Determine the (x, y) coordinate at the center of the cell enclosing the given text.  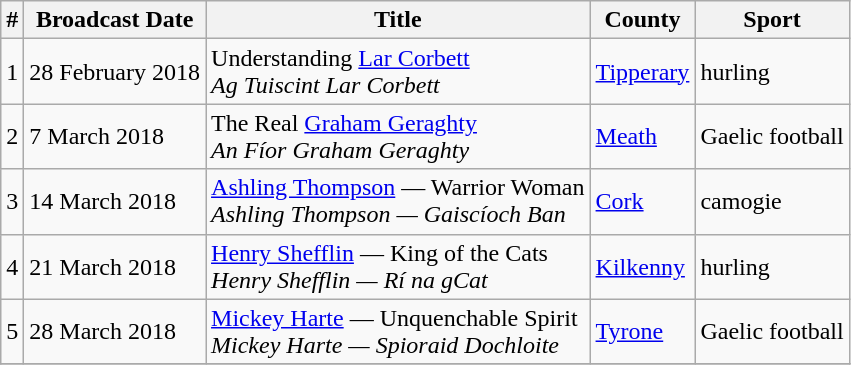
28 March 2018 (115, 332)
Broadcast Date (115, 20)
Tyrone (642, 332)
2 (12, 136)
camogie (772, 202)
14 March 2018 (115, 202)
Title (398, 20)
1 (12, 72)
# (12, 20)
Tipperary (642, 72)
County (642, 20)
Meath (642, 136)
4 (12, 266)
Kilkenny (642, 266)
Mickey Harte — Unquenchable SpiritMickey Harte — Spioraid Dochloite (398, 332)
Cork (642, 202)
7 March 2018 (115, 136)
Sport (772, 20)
Ashling Thompson — Warrior WomanAshling Thompson — Gaiscíoch Ban (398, 202)
3 (12, 202)
5 (12, 332)
28 February 2018 (115, 72)
The Real Graham GeraghtyAn Fíor Graham Geraghty (398, 136)
Henry Shefflin — King of the CatsHenry Shefflin — Rí na gCat (398, 266)
21 March 2018 (115, 266)
Understanding Lar CorbettAg Tuiscint Lar Corbett (398, 72)
